Locate the cell with the specified text and output its (X, Y) center coordinate. 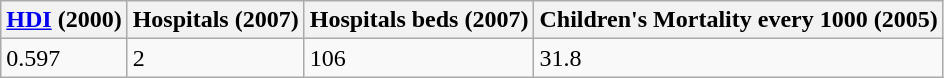
Hospitals beds (2007) (419, 20)
2 (216, 58)
31.8 (738, 58)
Hospitals (2007) (216, 20)
HDI (2000) (64, 20)
0.597 (64, 58)
106 (419, 58)
Children's Mortality every 1000 (2005) (738, 20)
